Pinpoint the cell where the given text exists, returning its [X, Y] midpoint coordinate. 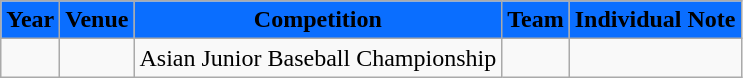
Individual Note [655, 20]
Team [536, 20]
Asian Junior Baseball Championship [318, 58]
Year [30, 20]
Venue [97, 20]
Competition [318, 20]
